Identify which cell holds the provided text, then report its (X, Y) central coordinate. 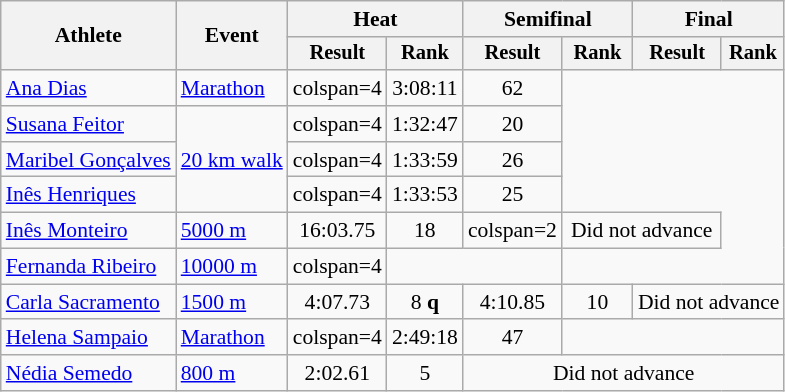
Event (232, 36)
Susana Feitor (88, 124)
Ana Dias (88, 88)
Maribel Gonçalves (88, 160)
Inês Monteiro (88, 231)
1:32:47 (425, 124)
Heat (376, 19)
25 (512, 195)
1500 m (232, 302)
Final (709, 19)
2:02.61 (338, 373)
26 (512, 160)
10000 m (232, 267)
Carla Sacramento (88, 302)
4:07.73 (338, 302)
10 (598, 302)
Fernanda Ribeiro (88, 267)
5 (425, 373)
2:49:18 (425, 338)
Athlete (88, 36)
16:03.75 (338, 231)
Inês Henriques (88, 195)
62 (512, 88)
Nédia Semedo (88, 373)
1:33:53 (425, 195)
4:10.85 (512, 302)
Helena Sampaio (88, 338)
8 q (425, 302)
5000 m (232, 231)
800 m (232, 373)
colspan=2 (512, 231)
Semifinal (548, 19)
3:08:11 (425, 88)
47 (512, 338)
20 (512, 124)
1:33:59 (425, 160)
18 (425, 231)
20 km walk (232, 160)
